Pinpoint the cell where the given text exists, returning its (X, Y) midpoint coordinate. 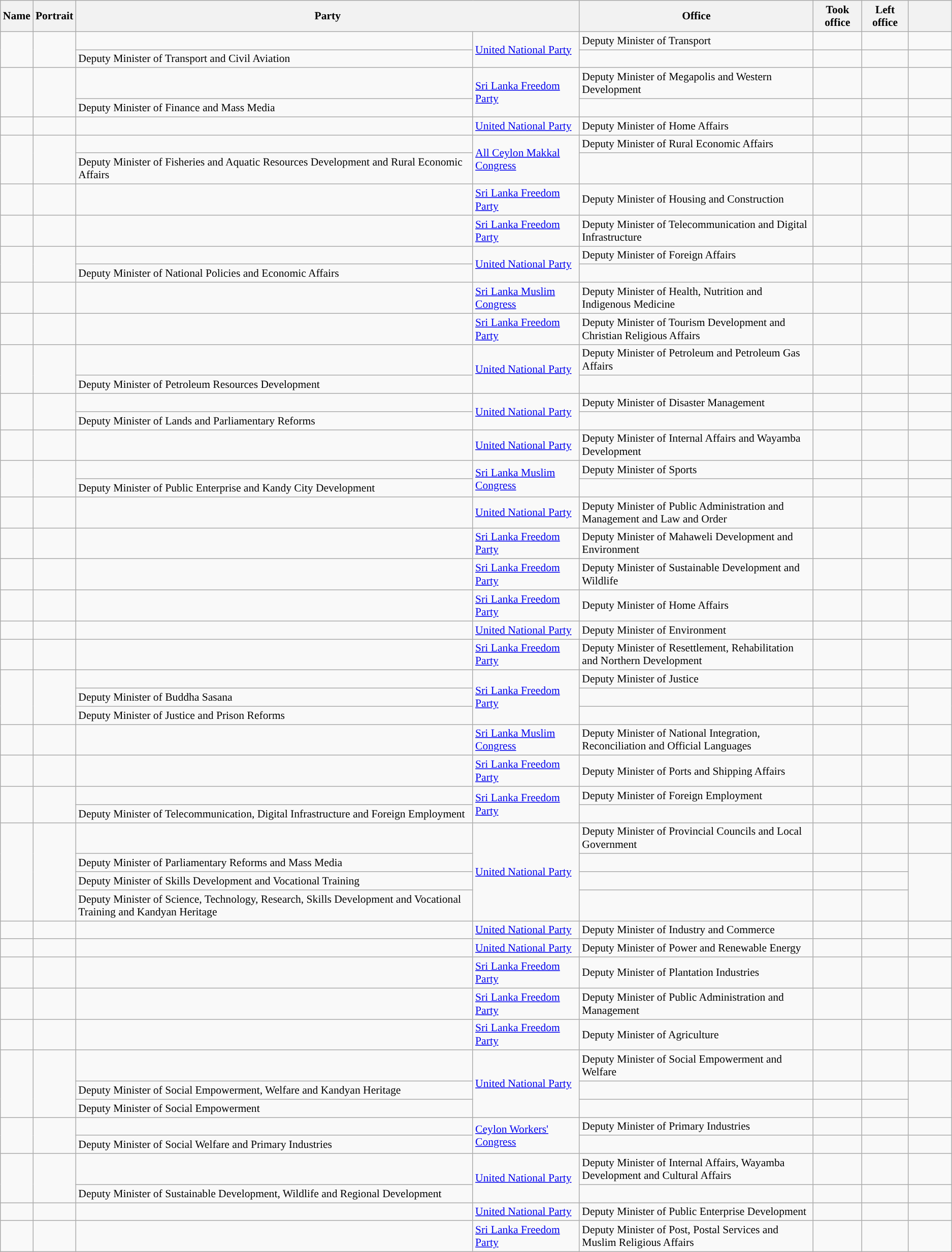
Deputy Minister of Public Enterprise and Kandy City Development (274, 488)
Deputy Minister of Social Empowerment, Welfare and Kandyan Heritage (274, 1091)
Deputy Minister of Industry and Commerce (696, 930)
Office (696, 16)
Deputy Minister of Sustainable Development, Wildlife and Regional Development (274, 1194)
Deputy Minister of Social Empowerment and Welfare (696, 1066)
Deputy Minister of Transport (696, 41)
Deputy Minister of Petroleum and Petroleum Gas Affairs (696, 359)
Left office (885, 16)
Deputy Minister of Foreign Employment (696, 796)
Deputy Minister of National Policies and Economic Affairs (274, 274)
Ceylon Workers' Congress (526, 1135)
All Ceylon Makkal Congress (526, 159)
Deputy Minister of Megapolis and Western Development (696, 83)
Deputy Minister of Skills Development and Vocational Training (274, 881)
Deputy Minister of Disaster Management (696, 403)
Deputy Minister of Lands and Parliamentary Reforms (274, 421)
Deputy Minister of Internal Affairs, Wayamba Development and Cultural Affairs (696, 1169)
Deputy Minister of Justice (696, 679)
Deputy Minister of Power and Renewable Energy (696, 948)
Deputy Minister of Finance and Mass Media (274, 108)
Deputy Minister of Post, Postal Services and Muslim Religious Affairs (696, 1237)
Deputy Minister of Environment (696, 630)
Deputy Minister of Rural Economic Affairs (696, 144)
Deputy Minister of Resettlement, Rehabilitation and Northern Development (696, 655)
Party (327, 16)
Deputy Minister of Telecommunication and Digital Infrastructure (696, 230)
Deputy Minister of Public Enterprise Development (696, 1212)
Deputy Minister of Mahaweli Development and Environment (696, 543)
Deputy Minister of Science, Technology, Research, Skills Development and Vocational Training and Kandyan Heritage (274, 906)
Deputy Minister of Agriculture (696, 1035)
Deputy Minister of Provincial Councils and Local Government (696, 838)
Deputy Minister of Sports (696, 470)
Deputy Minister of Telecommunication, Digital Infrastructure and Foreign Employment (274, 814)
Deputy Minister of Foreign Affairs (696, 255)
Deputy Minister of Public Administration and Management and Law and Order (696, 513)
Deputy Minister of Transport and Civil Aviation (274, 59)
Deputy Minister of Buddha Sasana (274, 698)
Deputy Minister of Public Administration and Management (696, 1003)
Deputy Minister of Justice and Prison Reforms (274, 715)
Deputy Minister of Social Empowerment (274, 1108)
Deputy Minister of Internal Affairs and Wayamba Development (696, 445)
Deputy Minister of Petroleum Resources Development (274, 385)
Deputy Minister of Parliamentary Reforms and Mass Media (274, 863)
Deputy Minister of Sustainable Development and Wildlife (696, 575)
Portrait (54, 16)
Deputy Minister of Health, Nutrition and Indigenous Medicine (696, 298)
Deputy Minister of Primary Industries (696, 1127)
Deputy Minister of Social Welfare and Primary Industries (274, 1145)
Deputy Minister of Tourism Development and Christian Religious Affairs (696, 329)
Deputy Minister of Ports and Shipping Affairs (696, 771)
Deputy Minister of Plantation Industries (696, 973)
Deputy Minister of Fisheries and Aquatic Resources Development and Rural Economic Affairs (274, 169)
Deputy Minister of National Integration, Reconciliation and Official Languages (696, 740)
Deputy Minister of Housing and Construction (696, 200)
Name (17, 16)
Took office (837, 16)
